For the text-containing cell, return its midpoint in [x, y] coordinate format. 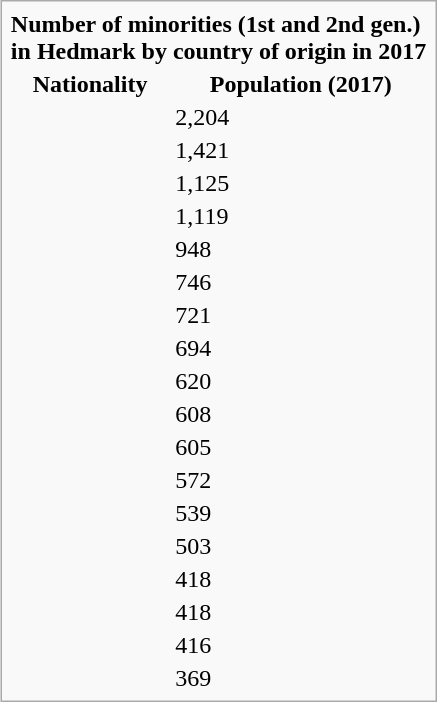
1,421 [301, 150]
539 [301, 513]
694 [301, 348]
Nationality [90, 84]
1,125 [301, 183]
608 [301, 414]
2,204 [301, 117]
746 [301, 282]
620 [301, 381]
369 [301, 678]
572 [301, 480]
503 [301, 546]
605 [301, 447]
416 [301, 645]
721 [301, 315]
Number of minorities (1st and 2nd gen.) in Hedmark by country of origin in 2017 [218, 38]
1,119 [301, 216]
Population (2017) [301, 84]
948 [301, 249]
